Search for the cell housing the specified text and yield its (X, Y) center coordinate. 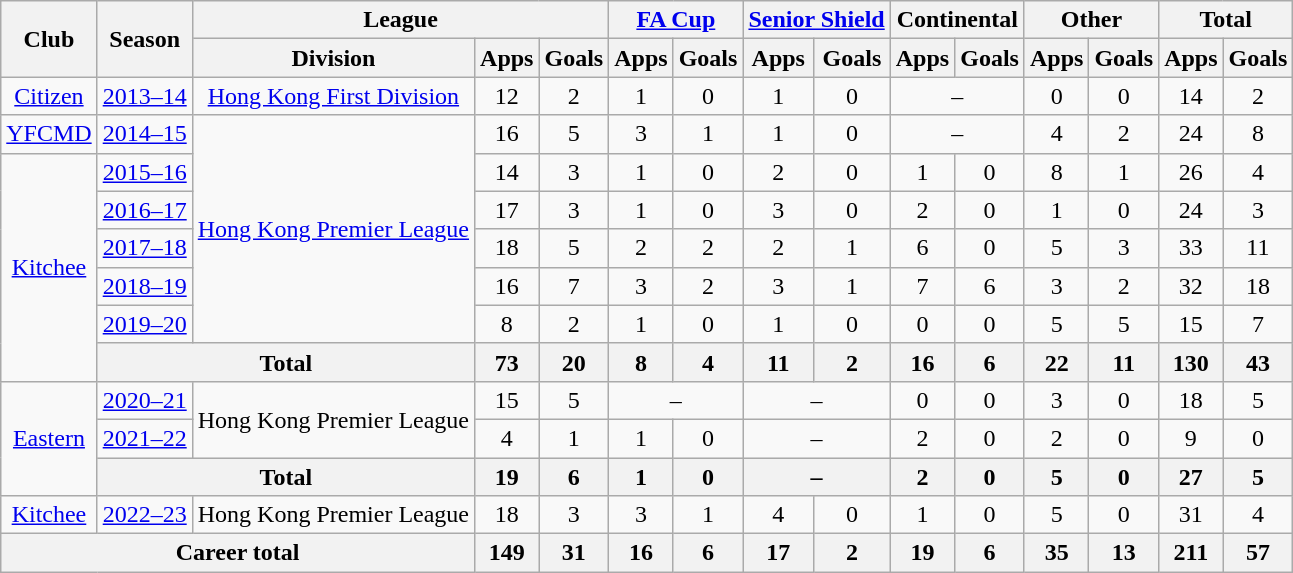
26 (1191, 172)
Club (49, 39)
9 (1191, 438)
2017–18 (144, 248)
2014–15 (144, 134)
43 (1258, 362)
33 (1191, 248)
2020–21 (144, 400)
12 (507, 96)
Career total (238, 553)
73 (507, 362)
Division (333, 58)
27 (1191, 477)
2021–22 (144, 438)
League (400, 20)
Continental (957, 20)
2019–20 (144, 324)
FA Cup (676, 20)
Eastern (49, 438)
130 (1191, 362)
Season (144, 39)
Hong Kong First Division (333, 96)
YFCMD (49, 134)
20 (574, 362)
2018–19 (144, 286)
2022–23 (144, 515)
2016–17 (144, 210)
149 (507, 553)
Citizen (49, 96)
22 (1056, 362)
2013–14 (144, 96)
13 (1124, 553)
Senior Shield (816, 20)
32 (1191, 286)
57 (1258, 553)
Other (1091, 20)
211 (1191, 553)
35 (1056, 553)
2015–16 (144, 172)
